Return the (X, Y) coordinate for the center point of the cell that contains the specified text.  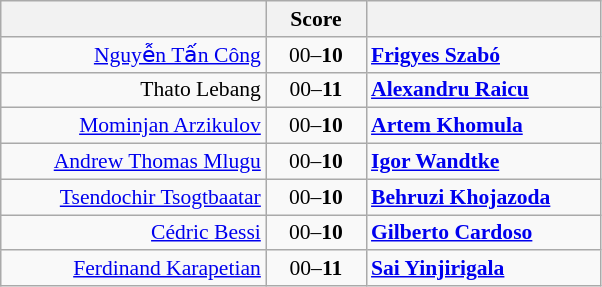
Alexandru Raicu (484, 90)
Thato Lebang (134, 90)
Behruzi Khojazoda (484, 197)
Sai Yinjirigala (484, 269)
Andrew Thomas Mlugu (134, 162)
Cédric Bessi (134, 233)
Mominjan Arzikulov (134, 126)
Tsendochir Tsogtbaatar (134, 197)
Igor Wandtke (484, 162)
Frigyes Szabó (484, 55)
Gilberto Cardoso (484, 233)
Ferdinand Karapetian (134, 269)
Score (316, 19)
Artem Khomula (484, 126)
Nguyễn Tấn Công (134, 55)
